Extract the (x, y) coordinate from the center of the cell holding the provided text.  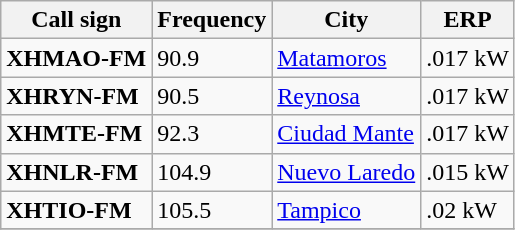
XHMAO-FM (76, 58)
City (346, 20)
104.9 (212, 172)
Nuevo Laredo (346, 172)
ERP (468, 20)
.02 kW (468, 210)
XHMTE-FM (76, 134)
.015 kW (468, 172)
Tampico (346, 210)
Frequency (212, 20)
XHTIO-FM (76, 210)
Matamoros (346, 58)
90.9 (212, 58)
90.5 (212, 96)
Reynosa (346, 96)
105.5 (212, 210)
XHRYN-FM (76, 96)
92.3 (212, 134)
Ciudad Mante (346, 134)
Call sign (76, 20)
XHNLR-FM (76, 172)
